Capture the cell that displays the provided text and extract its (x, y) central coordinate. 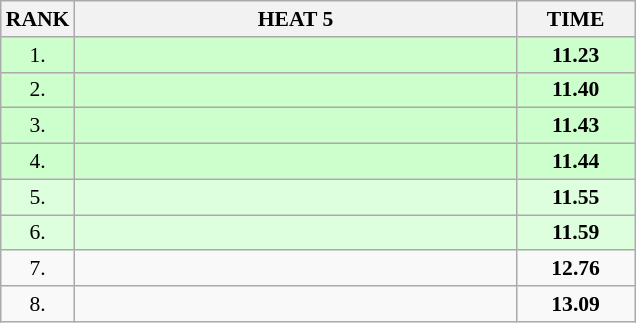
8. (38, 304)
4. (38, 162)
5. (38, 197)
1. (38, 55)
7. (38, 269)
13.09 (576, 304)
2. (38, 90)
6. (38, 233)
11.59 (576, 233)
11.43 (576, 126)
HEAT 5 (295, 19)
11.44 (576, 162)
TIME (576, 19)
11.40 (576, 90)
12.76 (576, 269)
3. (38, 126)
11.23 (576, 55)
RANK (38, 19)
11.55 (576, 197)
